Scan for the cell matching the given text and deliver its [x, y] coordinate at center. 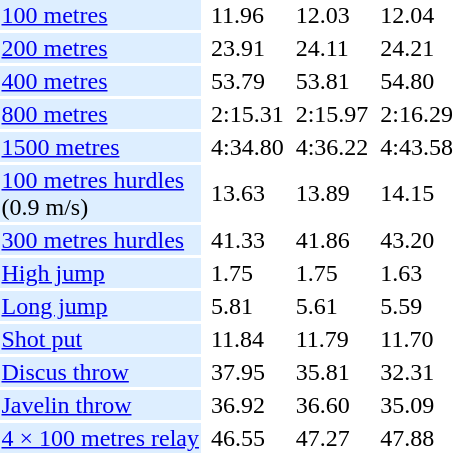
4:36.22 [332, 147]
2:15.31 [247, 114]
12.03 [332, 15]
400 metres [100, 81]
2:15.97 [332, 114]
53.79 [247, 81]
23.91 [247, 48]
300 metres hurdles [100, 240]
Long jump [100, 306]
5.81 [247, 306]
35.81 [332, 372]
37.95 [247, 372]
11.96 [247, 15]
24.11 [332, 48]
36.92 [247, 405]
47.27 [332, 438]
4 × 100 metres relay [100, 438]
Discus throw [100, 372]
Javelin throw [100, 405]
5.61 [332, 306]
13.63 [247, 194]
200 metres [100, 48]
53.81 [332, 81]
4:34.80 [247, 147]
46.55 [247, 438]
41.86 [332, 240]
100 metres hurdles (0.9 m/s) [100, 194]
Shot put [100, 339]
800 metres [100, 114]
100 metres [100, 15]
41.33 [247, 240]
High jump [100, 273]
1500 metres [100, 147]
11.84 [247, 339]
11.79 [332, 339]
36.60 [332, 405]
13.89 [332, 194]
